Locate the cell with the specified text and output its [x, y] center coordinate. 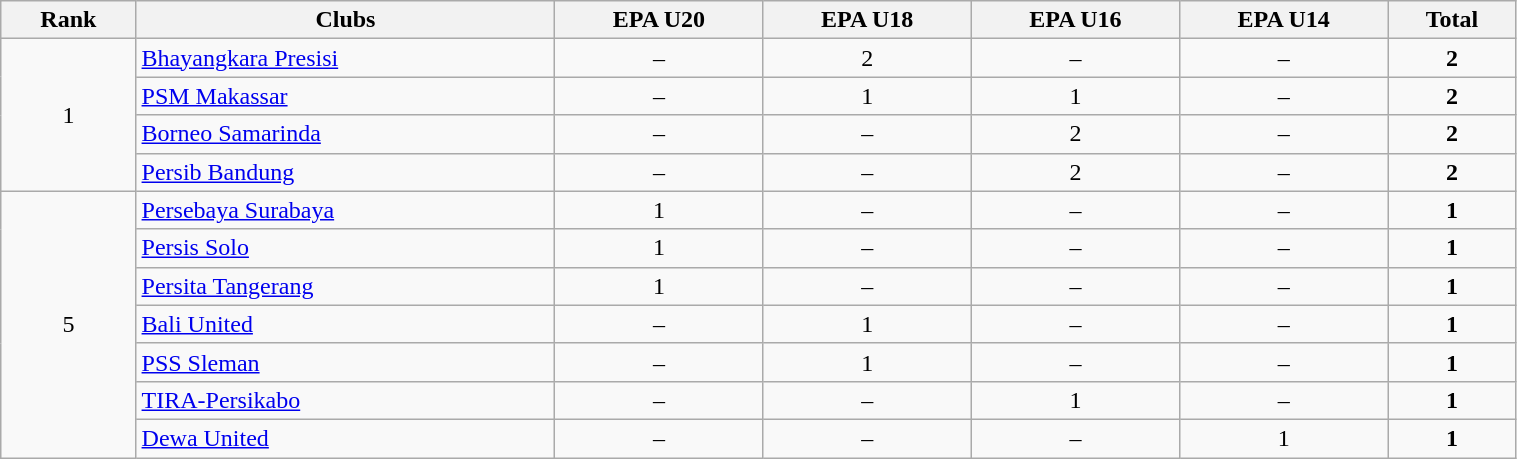
EPA U18 [867, 20]
Persebaya Surabaya [346, 210]
Persib Bandung [346, 172]
Rank [68, 20]
Persita Tangerang [346, 286]
Dewa United [346, 438]
EPA U16 [1075, 20]
Borneo Samarinda [346, 134]
Bali United [346, 324]
Clubs [346, 20]
Total [1452, 20]
Bhayangkara Presisi [346, 58]
5 [68, 324]
EPA U14 [1284, 20]
EPA U20 [659, 20]
TIRA-Persikabo [346, 400]
PSM Makassar [346, 96]
PSS Sleman [346, 362]
Persis Solo [346, 248]
